Provide the [x, y] coordinate of the cell's center where the given text is located.  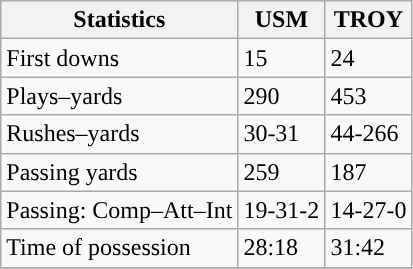
290 [282, 96]
19-31-2 [282, 210]
TROY [368, 20]
14-27-0 [368, 210]
31:42 [368, 248]
Statistics [120, 20]
44-266 [368, 134]
15 [282, 58]
30-31 [282, 134]
187 [368, 172]
28:18 [282, 248]
First downs [120, 58]
Rushes–yards [120, 134]
Time of possession [120, 248]
Passing yards [120, 172]
259 [282, 172]
24 [368, 58]
USM [282, 20]
Passing: Comp–Att–Int [120, 210]
453 [368, 96]
Plays–yards [120, 96]
